Detect which cell encompasses the target text, then output its [X, Y] center coordinate. 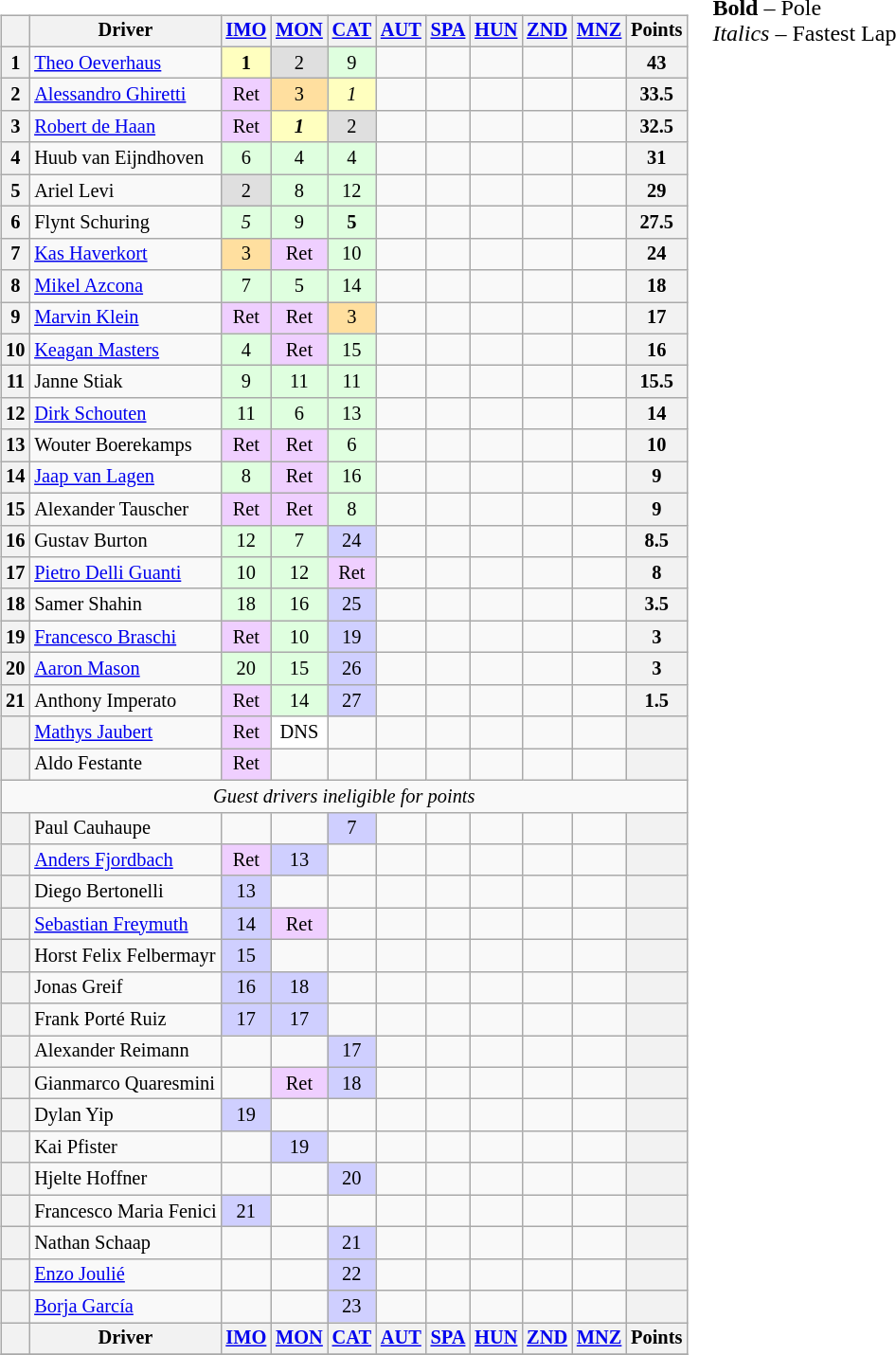
Jaap van Lagen [125, 478]
25 [352, 605]
Alexander Reimann [125, 1052]
Flynt Schuring [125, 223]
29 [656, 190]
Horst Felix Felbermayr [125, 956]
Dirk Schouten [125, 414]
22 [352, 1274]
Borja García [125, 1307]
Mathys Jaubert [125, 732]
Robert de Haan [125, 127]
27.5 [656, 223]
Wouter Boerekamps [125, 445]
Huub van Eijndhoven [125, 158]
Mikel Azcona [125, 286]
Aldo Festante [125, 765]
27 [352, 700]
Francesco Maria Fenici [125, 1211]
Kas Haverkort [125, 254]
Hjelte Hoffner [125, 1179]
Kai Pfister [125, 1147]
Alexander Tauscher [125, 509]
3.5 [656, 605]
Dylan Yip [125, 1115]
32.5 [656, 127]
Samer Shahin [125, 605]
Guest drivers ineligible for points [344, 796]
Anthony Imperato [125, 700]
Gustav Burton [125, 541]
Nathan Schaap [125, 1243]
Ariel Levi [125, 190]
Pietro Delli Guanti [125, 573]
Jonas Greif [125, 987]
Aaron Mason [125, 669]
Francesco Braschi [125, 637]
31 [656, 158]
23 [352, 1307]
33.5 [656, 95]
Frank Porté Ruiz [125, 1020]
Diego Bertonelli [125, 892]
Gianmarco Quaresmini [125, 1083]
43 [656, 63]
Theo Oeverhaus [125, 63]
1.5 [656, 700]
Janne Stiak [125, 382]
Alessandro Ghiretti [125, 95]
DNS [299, 732]
15.5 [656, 382]
Keagan Masters [125, 350]
Sebastian Freymuth [125, 924]
Paul Cauhaupe [125, 828]
8.5 [656, 541]
26 [352, 669]
Marvin Klein [125, 318]
Anders Fjordbach [125, 860]
Enzo Joulié [125, 1274]
